Provide the (x, y) coordinate of the cell's center where the given text is located.  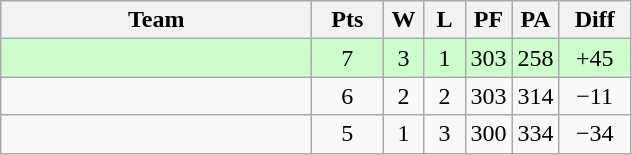
314 (536, 96)
+45 (594, 58)
300 (488, 134)
334 (536, 134)
Diff (594, 20)
PF (488, 20)
6 (348, 96)
7 (348, 58)
−34 (594, 134)
5 (348, 134)
W (404, 20)
PA (536, 20)
258 (536, 58)
Pts (348, 20)
Team (156, 20)
L (444, 20)
−11 (594, 96)
